Locate the cell with the specified text and output its (x, y) center coordinate. 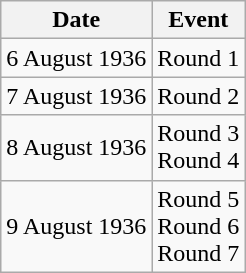
Round 2 (198, 96)
Date (76, 20)
Round 5Round 6Round 7 (198, 226)
9 August 1936 (76, 226)
8 August 1936 (76, 148)
Round 3Round 4 (198, 148)
Round 1 (198, 58)
Event (198, 20)
7 August 1936 (76, 96)
6 August 1936 (76, 58)
